Capture the cell that displays the provided text and extract its (x, y) central coordinate. 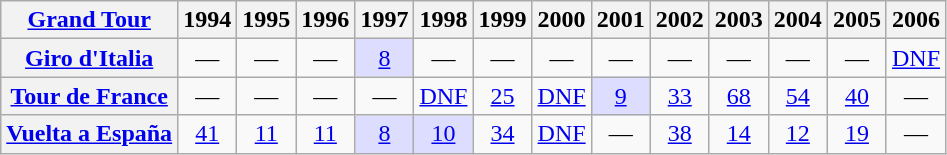
34 (502, 134)
40 (856, 96)
41 (208, 134)
2004 (798, 20)
33 (680, 96)
1998 (444, 20)
2001 (620, 20)
2000 (562, 20)
1994 (208, 20)
Giro d'Italia (90, 58)
Grand Tour (90, 20)
54 (798, 96)
12 (798, 134)
1999 (502, 20)
14 (738, 134)
1996 (326, 20)
1995 (266, 20)
2002 (680, 20)
2003 (738, 20)
10 (444, 134)
38 (680, 134)
2005 (856, 20)
2006 (916, 20)
1997 (384, 20)
25 (502, 96)
19 (856, 134)
9 (620, 96)
68 (738, 96)
Vuelta a España (90, 134)
Tour de France (90, 96)
